Capture the cell that displays the provided text and extract its [x, y] central coordinate. 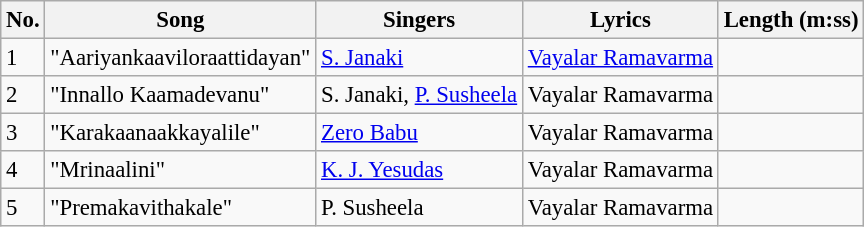
1 [23, 58]
3 [23, 133]
K. J. Yesudas [420, 170]
Length (m:ss) [790, 20]
2 [23, 95]
S. Janaki [420, 58]
S. Janaki, P. Susheela [420, 95]
"Innallo Kaamadevanu" [180, 95]
No. [23, 20]
"Karakaanaakkayalile" [180, 133]
"Aariyankaaviloraattidayan" [180, 58]
Song [180, 20]
Singers [420, 20]
P. Susheela [420, 208]
Lyrics [620, 20]
"Mrinaalini" [180, 170]
"Premakavithakale" [180, 208]
5 [23, 208]
4 [23, 170]
Zero Babu [420, 133]
